For the text-containing cell, return its midpoint in (x, y) coordinate format. 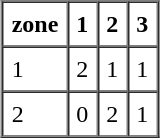
zone (36, 24)
0 (82, 114)
3 (142, 24)
